From the cell containing the given text, extract its center point as (x, y) coordinate. 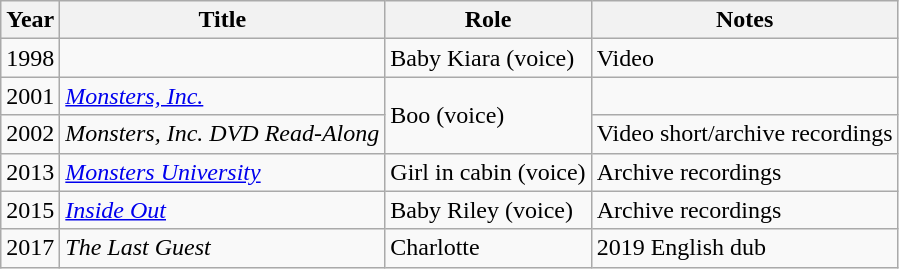
2019 English dub (744, 248)
Boo (voice) (488, 115)
2017 (30, 248)
Video short/archive recordings (744, 134)
Monsters, Inc. DVD Read-Along (222, 134)
Title (222, 20)
2002 (30, 134)
The Last Guest (222, 248)
Role (488, 20)
Video (744, 58)
Charlotte (488, 248)
Notes (744, 20)
Inside Out (222, 210)
Year (30, 20)
2015 (30, 210)
Baby Kiara (voice) (488, 58)
1998 (30, 58)
Monsters University (222, 172)
Monsters, Inc. (222, 96)
Girl in cabin (voice) (488, 172)
Baby Riley (voice) (488, 210)
2013 (30, 172)
2001 (30, 96)
